Capture the cell that displays the provided text and extract its [x, y] central coordinate. 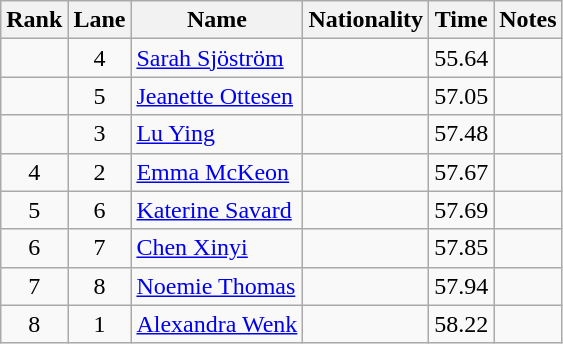
57.69 [462, 210]
57.48 [462, 134]
57.94 [462, 286]
Alexandra Wenk [217, 324]
1 [100, 324]
2 [100, 172]
Lane [100, 20]
Lu Ying [217, 134]
Jeanette Ottesen [217, 96]
Time [462, 20]
Notes [528, 20]
Sarah Sjöström [217, 58]
Name [217, 20]
Noemie Thomas [217, 286]
57.85 [462, 248]
55.64 [462, 58]
3 [100, 134]
58.22 [462, 324]
Emma McKeon [217, 172]
57.05 [462, 96]
Nationality [366, 20]
Chen Xinyi [217, 248]
Rank [34, 20]
57.67 [462, 172]
Katerine Savard [217, 210]
